Return [X, Y] of the center of cell containing provided text 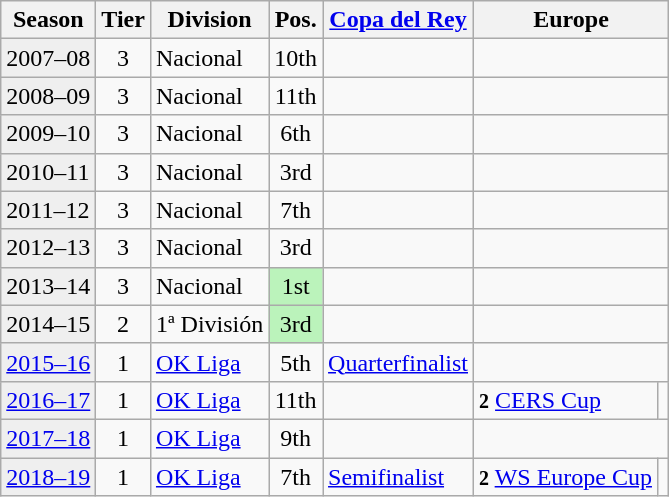
2011–12 [48, 210]
2015–16 [48, 362]
2012–13 [48, 248]
Season [48, 20]
Semifinalist [398, 477]
Division [209, 20]
2 CERS Cup [566, 400]
Tier [124, 20]
2008–09 [48, 96]
5th [296, 362]
2016–17 [48, 400]
2013–14 [48, 286]
2 WS Europe Cup [566, 477]
Copa del Rey [398, 20]
9th [296, 438]
1st [296, 286]
2017–18 [48, 438]
2 [124, 324]
2010–11 [48, 172]
2007–08 [48, 58]
Europe [572, 20]
Quarterfinalist [398, 362]
2014–15 [48, 324]
1ª División [209, 324]
6th [296, 134]
2018–19 [48, 477]
10th [296, 58]
2009–10 [48, 134]
Pos. [296, 20]
